For the text-containing cell, return its midpoint in [x, y] coordinate format. 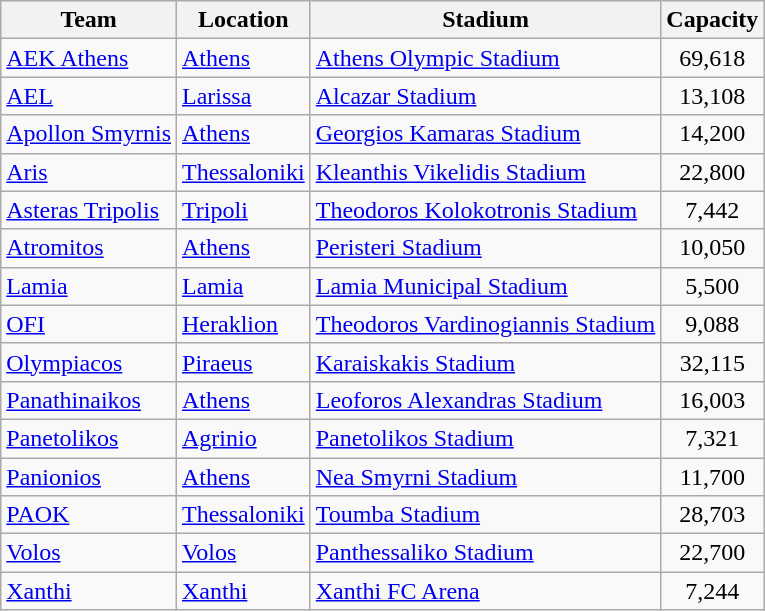
28,703 [712, 515]
7,321 [712, 438]
Stadium [486, 20]
Apollon Smyrnis [89, 134]
5,500 [712, 286]
Alcazar Stadium [486, 96]
Leoforos Alexandras Stadium [486, 400]
OFI [89, 324]
Team [89, 20]
Karaiskakis Stadium [486, 362]
Toumba Stadium [486, 515]
Panionios [89, 477]
Asteras Tripolis [89, 210]
Piraeus [244, 362]
Olympiacos [89, 362]
32,115 [712, 362]
Larissa [244, 96]
AEL [89, 96]
16,003 [712, 400]
Panetolikos [89, 438]
Tripoli [244, 210]
Panthessaliko Stadium [486, 553]
Athens Olympic Stadium [486, 58]
22,700 [712, 553]
Panetolikos Stadium [486, 438]
Agrinio [244, 438]
Aris [89, 172]
9,088 [712, 324]
13,108 [712, 96]
Panathinaikos [89, 400]
22,800 [712, 172]
Theodoros Vardinogiannis Stadium [486, 324]
PAOK [89, 515]
Kleanthis Vikelidis Stadium [486, 172]
7,442 [712, 210]
10,050 [712, 248]
Location [244, 20]
Xanthi FC Arena [486, 591]
AEK Athens [89, 58]
Peristeri Stadium [486, 248]
Lamia Municipal Stadium [486, 286]
Atromitos [89, 248]
11,700 [712, 477]
Theodoros Kolokotronis Stadium [486, 210]
Heraklion [244, 324]
69,618 [712, 58]
14,200 [712, 134]
Capacity [712, 20]
7,244 [712, 591]
Georgios Kamaras Stadium [486, 134]
Nea Smyrni Stadium [486, 477]
